Provide the [X, Y] coordinate of the cell's center where the given text is located.  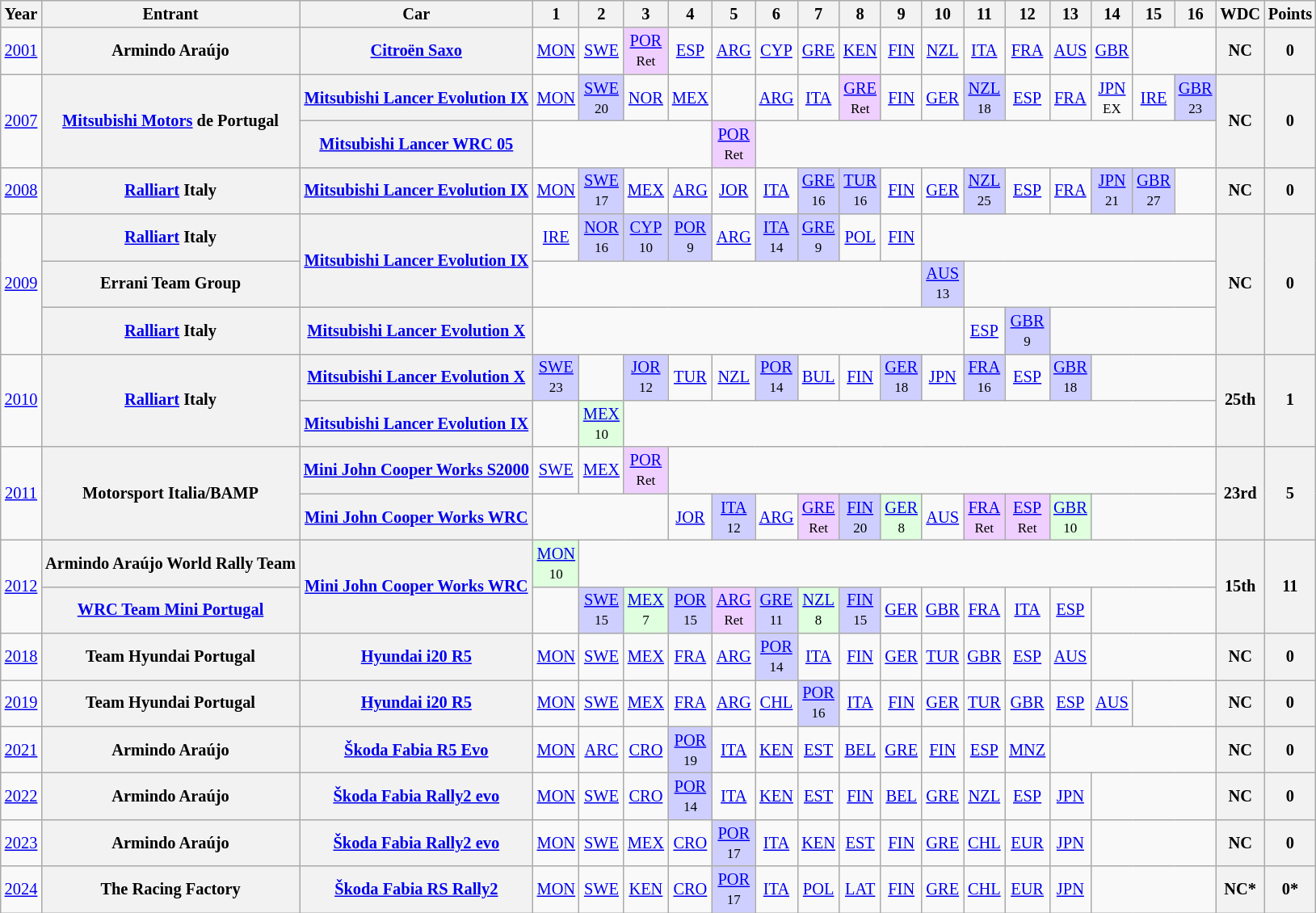
SWE20 [601, 98]
14 [1112, 14]
2 [601, 14]
25th [1240, 401]
GRE16 [818, 191]
Car [417, 14]
Mini John Cooper Works S2000 [417, 470]
2012 [21, 587]
0* [1290, 890]
2010 [21, 401]
2001 [21, 51]
NOR16 [601, 238]
8 [860, 14]
ITA12 [734, 517]
ARGRet [734, 610]
POR15 [690, 610]
3 [646, 14]
Errani Team Group [170, 284]
Mitsubishi Lancer WRC 05 [417, 144]
2008 [21, 191]
SWE23 [556, 377]
POR19 [690, 750]
GBR27 [1154, 191]
POR16 [818, 703]
FIN15 [860, 610]
15th [1240, 587]
BUL [818, 377]
ARC [601, 750]
CYP10 [646, 238]
2022 [21, 796]
Citroën Saxo [417, 51]
Škoda Fabia R5 Evo [417, 750]
LAT [860, 890]
GBR18 [1070, 377]
NZL8 [818, 610]
JPN21 [1112, 191]
ITA14 [777, 238]
2024 [21, 890]
The Racing Factory [170, 890]
SWE15 [601, 610]
4 [690, 14]
NZL18 [984, 98]
TUR16 [860, 191]
GRE11 [777, 610]
WDC [1240, 14]
CYP [777, 51]
NZL25 [984, 191]
GBR9 [1028, 330]
FIN20 [860, 517]
2009 [21, 284]
12 [1028, 14]
15 [1154, 14]
Škoda Fabia RS Rally2 [417, 890]
2021 [21, 750]
JOR12 [646, 377]
JPNEX [1112, 98]
ESPRet [1028, 517]
2007 [21, 121]
Year [21, 14]
MNZ [1028, 750]
Entrant [170, 14]
GBR23 [1196, 98]
GER18 [901, 377]
MEX7 [646, 610]
13 [1070, 14]
Mitsubishi Motors de Portugal [170, 121]
NC* [1240, 890]
FRARet [984, 517]
2011 [21, 493]
10 [943, 14]
GRE9 [818, 238]
2023 [21, 843]
9 [901, 14]
NOR [646, 98]
SWE17 [601, 191]
16 [1196, 14]
2019 [21, 703]
GER8 [901, 517]
GBR10 [1070, 517]
23rd [1240, 493]
AUS13 [943, 284]
2018 [21, 657]
WRC Team Mini Portugal [170, 610]
6 [777, 14]
7 [818, 14]
Points [1290, 14]
FRA16 [984, 377]
MON10 [556, 563]
Armindo Araújo World Rally Team [170, 563]
Motorsport Italia/BAMP [170, 493]
MEX10 [601, 423]
POR9 [690, 238]
